From the cell containing the given text, extract its center point as (X, Y) coordinate. 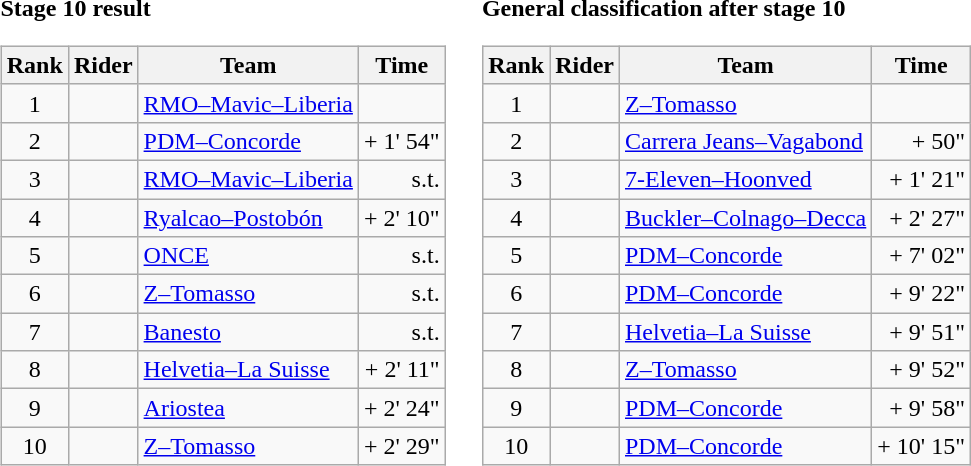
+ 2' 27" (922, 217)
7-Eleven–Hoonved (745, 179)
+ 1' 54" (402, 141)
+ 7' 02" (922, 256)
+ 2' 29" (402, 446)
Carrera Jeans–Vagabond (745, 141)
Ryalcao–Postobón (248, 217)
+ 2' 11" (402, 370)
Ariostea (248, 408)
+ 9' 51" (922, 332)
+ 9' 22" (922, 294)
+ 9' 58" (922, 408)
+ 9' 52" (922, 370)
+ 2' 10" (402, 217)
+ 50" (922, 141)
Buckler–Colnago–Decca (745, 217)
Banesto (248, 332)
+ 2' 24" (402, 408)
ONCE (248, 256)
+ 1' 21" (922, 179)
+ 10' 15" (922, 446)
